Search for the cell housing the specified text and yield its (X, Y) center coordinate. 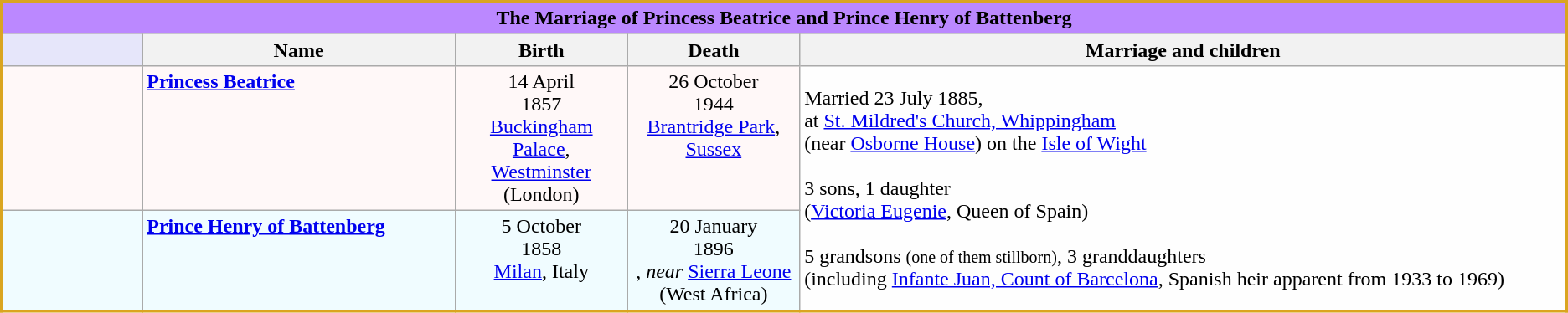
26 October1944Brantridge Park,Sussex (714, 137)
Name (299, 49)
Death (714, 49)
The Marriage of Princess Beatrice and Prince Henry of Battenberg (784, 18)
Birth (541, 49)
Princess Beatrice (299, 137)
14 April1857Buckingham Palace,Westminster(London) (541, 137)
Marriage and children (1184, 49)
Prince Henry of Battenberg (299, 260)
20 January 1896 , near Sierra Leone (West Africa) (714, 260)
5 October 1858Milan, Italy (541, 260)
